Output the (x, y) coordinate of the center of the cell containing the given text.  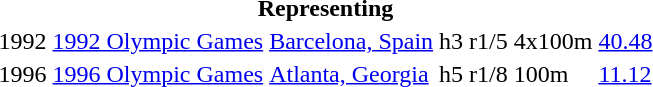
4x100m (553, 41)
h3 r1/5 (474, 41)
1992 Olympic Games (158, 41)
Barcelona, Spain (352, 41)
